Scan for the cell matching the given text and deliver its (x, y) coordinate at center. 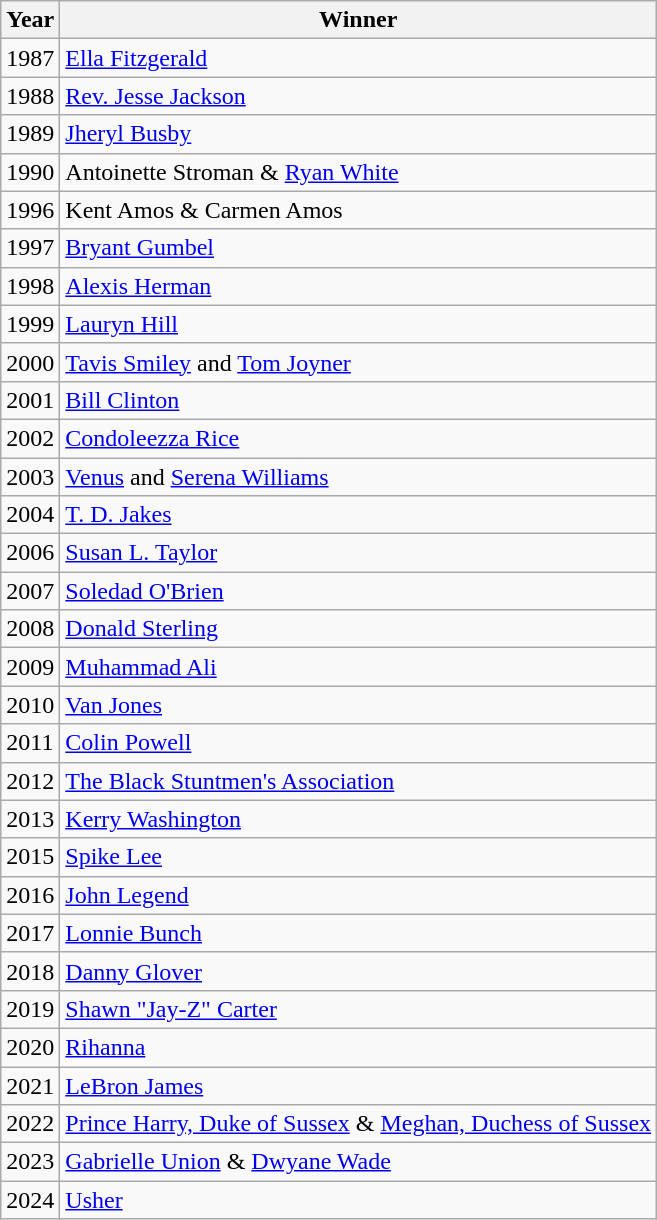
2023 (30, 1162)
2024 (30, 1200)
1990 (30, 172)
Ella Fitzgerald (358, 58)
2013 (30, 819)
2016 (30, 895)
2004 (30, 515)
1988 (30, 96)
2022 (30, 1124)
1996 (30, 210)
1999 (30, 324)
1987 (30, 58)
Donald Sterling (358, 629)
2000 (30, 362)
2002 (30, 438)
T. D. Jakes (358, 515)
2017 (30, 933)
Antoinette Stroman & Ryan White (358, 172)
Jheryl Busby (358, 134)
Spike Lee (358, 857)
Usher (358, 1200)
Soledad O'Brien (358, 591)
Colin Powell (358, 743)
Rev. Jesse Jackson (358, 96)
2001 (30, 400)
Alexis Herman (358, 286)
2020 (30, 1047)
Venus and Serena Williams (358, 477)
Muhammad Ali (358, 667)
Gabrielle Union & Dwyane Wade (358, 1162)
2011 (30, 743)
Bill Clinton (358, 400)
2012 (30, 781)
Van Jones (358, 705)
Year (30, 20)
Danny Glover (358, 971)
Condoleezza Rice (358, 438)
2008 (30, 629)
LeBron James (358, 1085)
Bryant Gumbel (358, 248)
1998 (30, 286)
Tavis Smiley and Tom Joyner (358, 362)
2010 (30, 705)
Kerry Washington (358, 819)
Shawn "Jay-Z" Carter (358, 1009)
2007 (30, 591)
Lonnie Bunch (358, 933)
1997 (30, 248)
Kent Amos & Carmen Amos (358, 210)
2015 (30, 857)
2018 (30, 971)
2019 (30, 1009)
2009 (30, 667)
Lauryn Hill (358, 324)
1989 (30, 134)
The Black Stuntmen's Association (358, 781)
2021 (30, 1085)
Prince Harry, Duke of Sussex & Meghan, Duchess of Sussex (358, 1124)
2006 (30, 553)
2003 (30, 477)
Susan L. Taylor (358, 553)
John Legend (358, 895)
Rihanna (358, 1047)
Winner (358, 20)
